Scan for the cell matching the given text and deliver its [X, Y] coordinate at center. 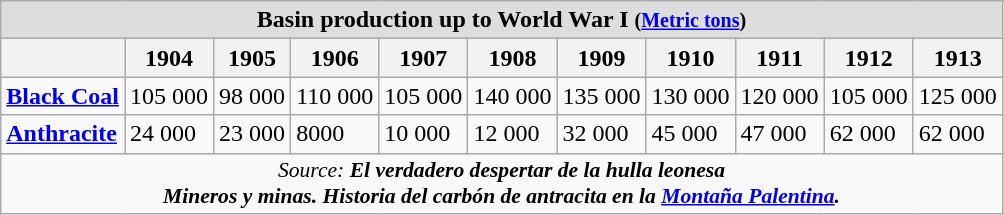
130 000 [690, 96]
Black Coal [63, 96]
1904 [168, 58]
110 000 [335, 96]
1913 [958, 58]
45 000 [690, 134]
1907 [424, 58]
135 000 [602, 96]
1906 [335, 58]
Anthracite [63, 134]
Basin production up to World War I (Metric tons) [502, 20]
Source: El verdadero despertar de la hulla leonesaMineros y minas. Historia del carbón de antracita en la Montaña Palentina. [502, 184]
125 000 [958, 96]
12 000 [512, 134]
24 000 [168, 134]
32 000 [602, 134]
1908 [512, 58]
1912 [868, 58]
98 000 [252, 96]
23 000 [252, 134]
1905 [252, 58]
10 000 [424, 134]
140 000 [512, 96]
8000 [335, 134]
1910 [690, 58]
1911 [780, 58]
120 000 [780, 96]
47 000 [780, 134]
1909 [602, 58]
